Identify which cell holds the provided text, then report its [X, Y] central coordinate. 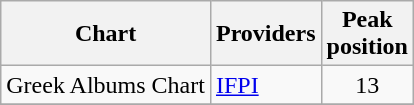
Greek Albums Chart [106, 85]
13 [367, 85]
IFPI [266, 85]
Chart [106, 34]
Peakposition [367, 34]
Providers [266, 34]
